Pinpoint the cell where the given text exists, returning its [X, Y] midpoint coordinate. 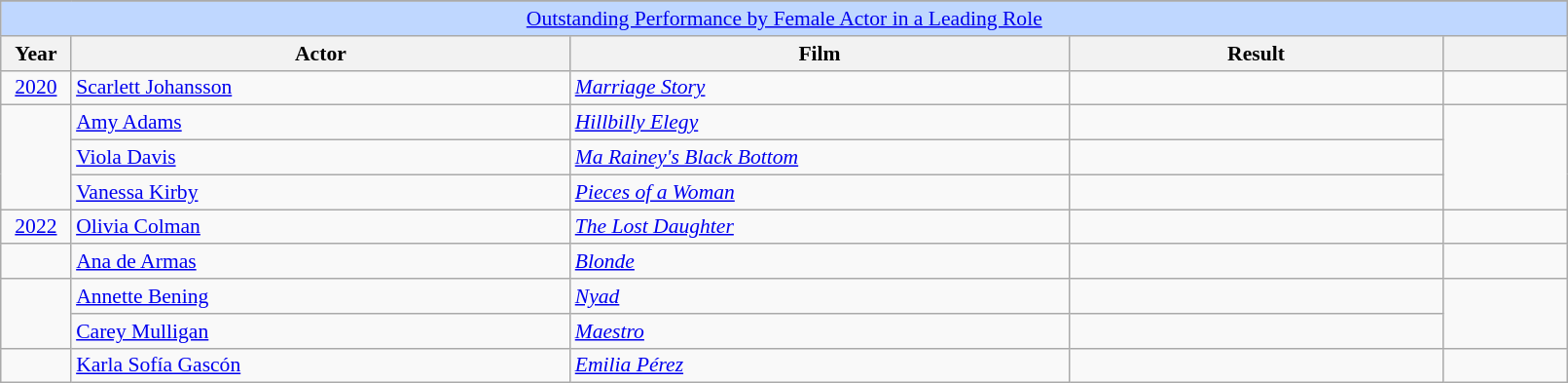
Emilia Pérez [820, 365]
2020 [36, 88]
Olivia Colman [321, 227]
Nyad [820, 296]
Blonde [820, 262]
Year [36, 54]
The Lost Daughter [820, 227]
Marriage Story [820, 88]
Hillbilly Elegy [820, 123]
Annette Bening [321, 296]
Carey Mulligan [321, 331]
Result [1256, 54]
Karla Sofía Gascón [321, 365]
2022 [36, 227]
Film [820, 54]
Maestro [820, 331]
Pieces of a Woman [820, 192]
Outstanding Performance by Female Actor in a Leading Role [784, 19]
Amy Adams [321, 123]
Ana de Armas [321, 262]
Ma Rainey's Black Bottom [820, 158]
Scarlett Johansson [321, 88]
Vanessa Kirby [321, 192]
Actor [321, 54]
Viola Davis [321, 158]
